Identify which cell holds the provided text, then report its [X, Y] central coordinate. 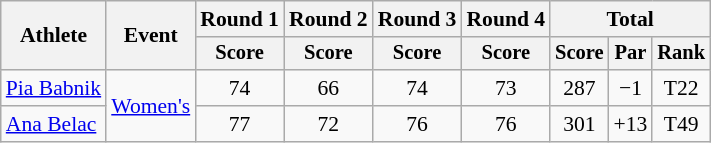
Athlete [54, 36]
Round 2 [328, 19]
T22 [681, 88]
66 [328, 88]
301 [579, 124]
Women's [150, 106]
72 [328, 124]
Round 3 [418, 19]
Round 4 [506, 19]
+13 [631, 124]
Total [630, 19]
Round 1 [240, 19]
Ana Belac [54, 124]
Pia Babnik [54, 88]
T49 [681, 124]
Rank [681, 54]
73 [506, 88]
77 [240, 124]
Event [150, 36]
−1 [631, 88]
Par [631, 54]
287 [579, 88]
